Return the (X, Y) coordinate for the center point of the cell that contains the specified text.  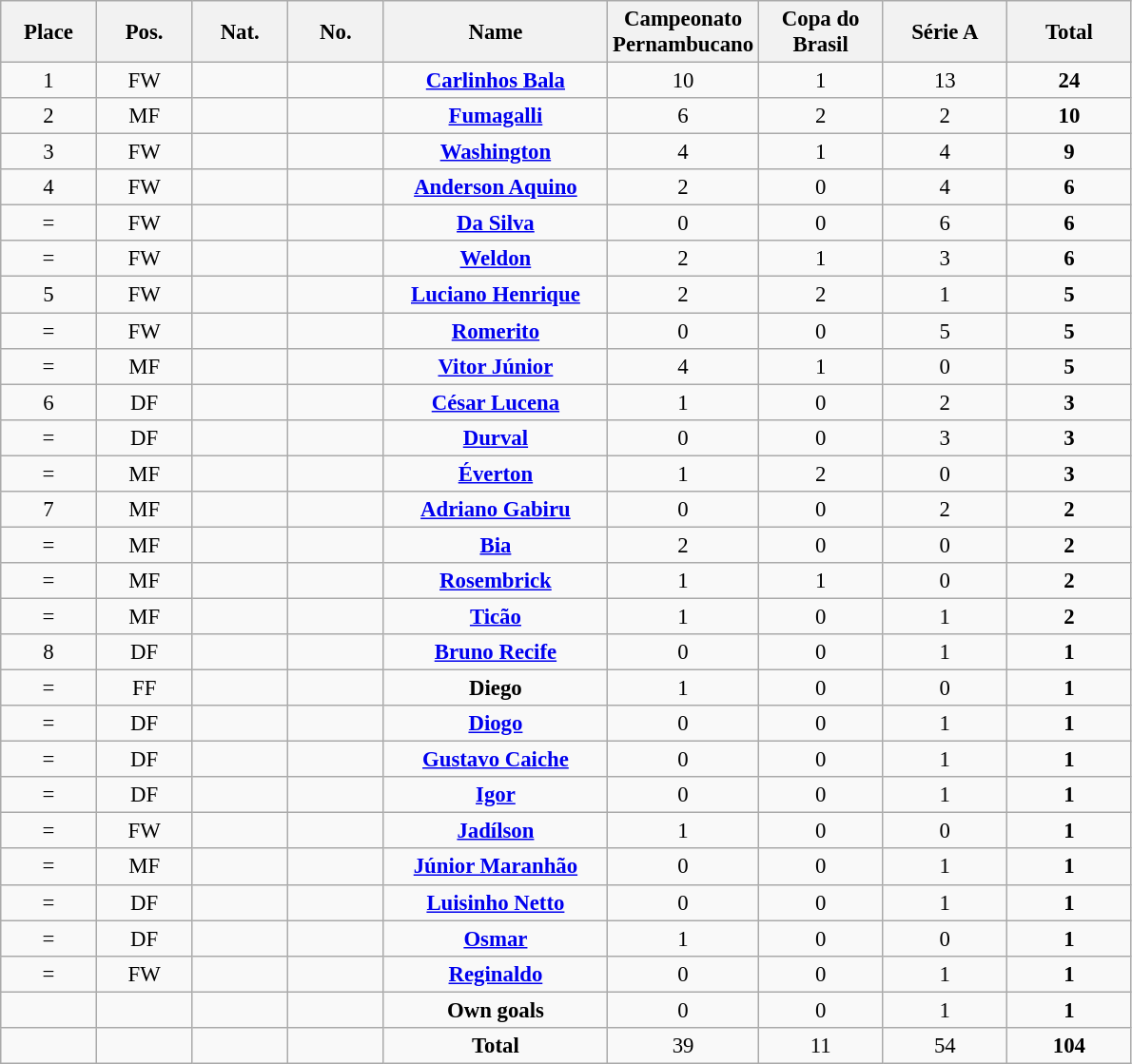
Adriano Gabiru (496, 510)
Da Silva (496, 223)
Own goals (496, 1010)
24 (1069, 81)
Pos. (145, 32)
8 (49, 652)
Fumagalli (496, 116)
Osmar (496, 938)
Gustavo Caiche (496, 760)
Durval (496, 437)
13 (946, 81)
Name (496, 32)
Anderson Aquino (496, 187)
39 (683, 1046)
No. (337, 32)
Bruno Recife (496, 652)
Bia (496, 545)
Jadílson (496, 831)
11 (820, 1046)
7 (49, 510)
Série A (946, 32)
Luisinho Netto (496, 902)
Campeonato Pernambucano (683, 32)
César Lucena (496, 402)
Luciano Henrique (496, 295)
Ticão (496, 616)
Rosembrick (496, 581)
Diego (496, 688)
9 (1069, 152)
Place (49, 32)
54 (946, 1046)
Weldon (496, 260)
Igor (496, 795)
Romerito (496, 331)
Copa do Brasil (820, 32)
Nat. (240, 32)
Diogo (496, 724)
Reginaldo (496, 974)
Júnior Maranhão (496, 867)
Carlinhos Bala (496, 81)
Vitor Júnior (496, 366)
Washington (496, 152)
Éverton (496, 474)
FF (145, 688)
104 (1069, 1046)
